Extract the [X, Y] coordinate from the center of the cell holding the provided text.  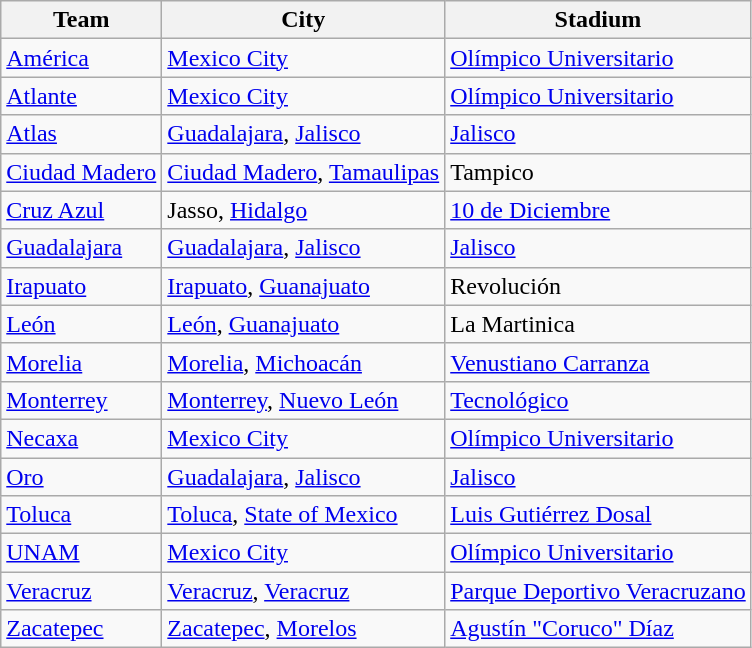
Tecnológico [598, 400]
Jasso, Hidalgo [304, 210]
Toluca, State of Mexico [304, 515]
Venustiano Carranza [598, 362]
Guadalajara [82, 248]
Team [82, 20]
Irapuato [82, 286]
Agustín "Coruco" Díaz [598, 629]
Veracruz, Veracruz [304, 591]
Ciudad Madero, Tamaulipas [304, 172]
Necaxa [82, 438]
City [304, 20]
Stadium [598, 20]
Luis Gutiérrez Dosal [598, 515]
Morelia [82, 362]
UNAM [82, 553]
Cruz Azul [82, 210]
Revolución [598, 286]
Monterrey, Nuevo León [304, 400]
Irapuato, Guanajuato [304, 286]
Monterrey [82, 400]
Zacatepec [82, 629]
Veracruz [82, 591]
Atlante [82, 96]
Zacatepec, Morelos [304, 629]
Parque Deportivo Veracruzano [598, 591]
10 de Diciembre [598, 210]
León, Guanajuato [304, 324]
León [82, 324]
Tampico [598, 172]
América [82, 58]
Ciudad Madero [82, 172]
Morelia, Michoacán [304, 362]
Atlas [82, 134]
Toluca [82, 515]
Oro [82, 477]
La Martinica [598, 324]
